Search for the cell housing the specified text and yield its [X, Y] center coordinate. 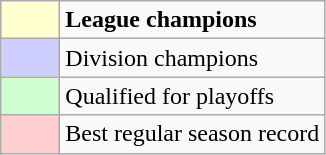
Best regular season record [192, 134]
Division champions [192, 58]
League champions [192, 20]
Qualified for playoffs [192, 96]
